Identify which cell holds the provided text, then report its (X, Y) central coordinate. 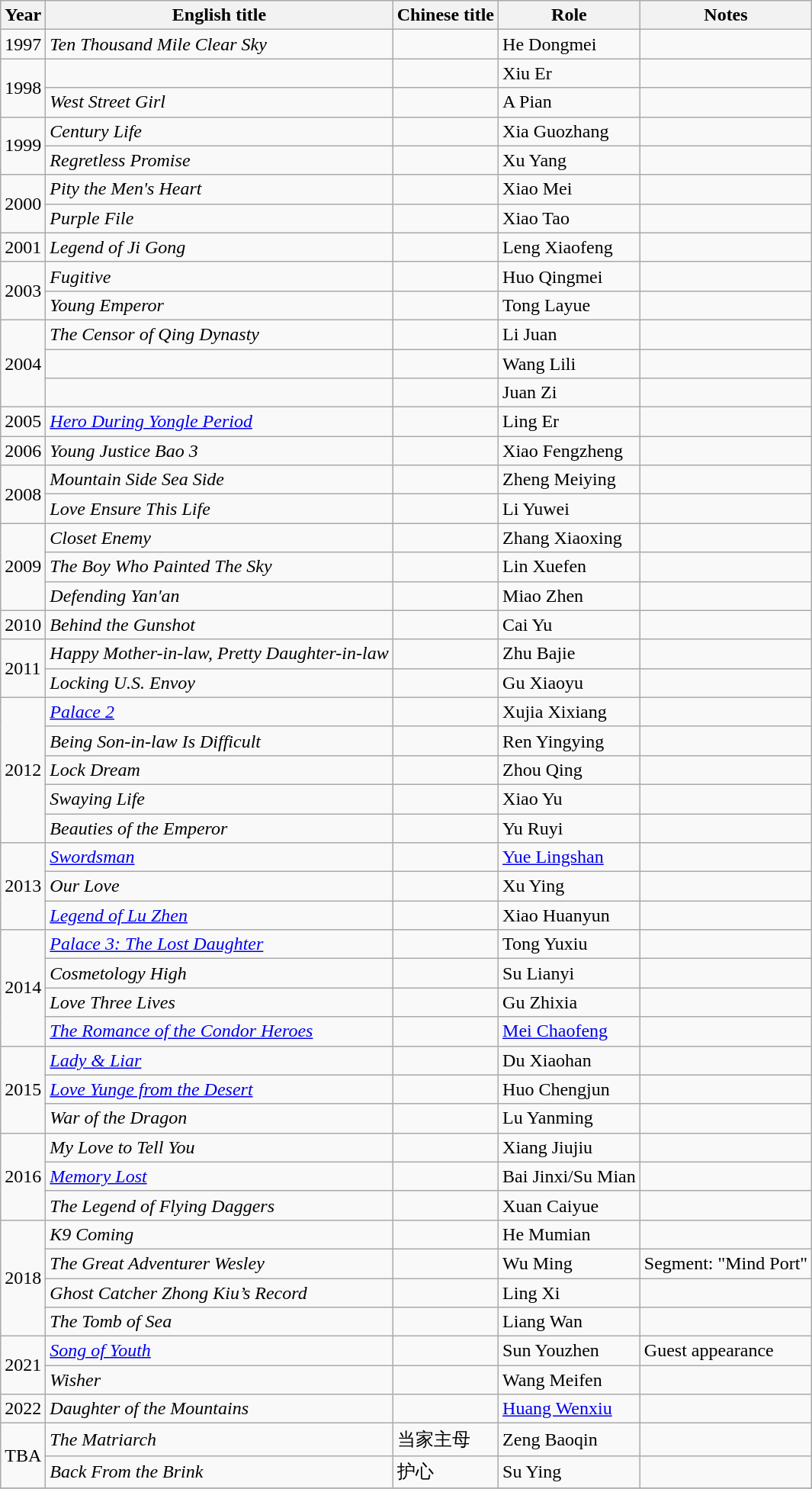
Love Ensure This Life (220, 509)
Wu Ming (570, 1263)
Song of Youth (220, 1351)
2022 (23, 1409)
Young Justice Bao 3 (220, 451)
The Censor of Qing Dynasty (220, 334)
Being Son-in-law Is Difficult (220, 741)
Huo Qingmei (570, 276)
Xiu Er (570, 73)
My Love to Tell You (220, 1147)
Xiao Tao (570, 218)
The Tomb of Sea (220, 1322)
2015 (23, 1089)
Love Yunge from the Desert (220, 1089)
Liang Wan (570, 1322)
Gu Zhixia (570, 1002)
Memory Lost (220, 1176)
Ren Yingying (570, 741)
Palace 2 (220, 712)
He Dongmei (570, 44)
Year (23, 15)
Ten Thousand Mile Clear Sky (220, 44)
Ling Xi (570, 1293)
2016 (23, 1176)
K9 Coming (220, 1234)
Xiao Huanyun (570, 915)
2012 (23, 770)
Li Yuwei (570, 509)
2003 (23, 291)
Gu Xiaoyu (570, 683)
Zheng Meiying (570, 480)
Sun Youzhen (570, 1351)
2018 (23, 1278)
Century Life (220, 131)
Tong Yuxiu (570, 944)
Locking U.S. Envoy (220, 683)
Xiang Jiujiu (570, 1147)
当家主母 (445, 1440)
Mei Chaofeng (570, 1031)
1997 (23, 44)
Chinese title (445, 15)
Bai Jinxi/Su Mian (570, 1176)
West Street Girl (220, 102)
Yue Lingshan (570, 857)
2006 (23, 451)
2005 (23, 422)
Wisher (220, 1380)
Closet Enemy (220, 538)
Ghost Catcher Zhong Kiu’s Record (220, 1293)
Xu Yang (570, 160)
Wang Meifen (570, 1380)
The Boy Who Painted The Sky (220, 567)
Huo Chengjun (570, 1089)
Legend of Ji Gong (220, 247)
Palace 3: The Lost Daughter (220, 944)
Yu Ruyi (570, 828)
Cosmetology High (220, 973)
2008 (23, 494)
Beauties of the Emperor (220, 828)
Xiao Fengzheng (570, 451)
Swaying Life (220, 799)
Our Love (220, 886)
Miao Zhen (570, 596)
Xiao Yu (570, 799)
The Great Adventurer Wesley (220, 1263)
2000 (23, 204)
Notes (726, 15)
Hero During Yongle Period (220, 422)
Regretless Promise (220, 160)
Leng Xiaofeng (570, 247)
Juan Zi (570, 393)
2010 (23, 625)
Swordsman (220, 857)
Young Emperor (220, 305)
The Legend of Flying Daggers (220, 1205)
Happy Mother-in-law, Pretty Daughter-in-law (220, 654)
Zhang Xiaoxing (570, 538)
Fugitive (220, 276)
1998 (23, 88)
Lu Yanming (570, 1118)
The Matriarch (220, 1440)
Lady & Liar (220, 1060)
2009 (23, 567)
Zhu Bajie (570, 654)
Lin Xuefen (570, 567)
Xujia Xixiang (570, 712)
Segment: "Mind Port" (726, 1263)
Xiao Mei (570, 189)
Xia Guozhang (570, 131)
Zeng Baoqin (570, 1440)
Role (570, 15)
护心 (445, 1472)
Legend of Lu Zhen (220, 915)
Defending Yan'an (220, 596)
Pity the Men's Heart (220, 189)
2014 (23, 988)
2004 (23, 363)
English title (220, 15)
Lock Dream (220, 770)
Love Three Lives (220, 1002)
Zhou Qing (570, 770)
Behind the Gunshot (220, 625)
Purple File (220, 218)
Ling Er (570, 422)
Cai Yu (570, 625)
2011 (23, 668)
Tong Layue (570, 305)
Su Lianyi (570, 973)
Su Ying (570, 1472)
He Mumian (570, 1234)
Xuan Caiyue (570, 1205)
A Pian (570, 102)
Back From the Brink (220, 1472)
Li Juan (570, 334)
1999 (23, 146)
Daughter of the Mountains (220, 1409)
Wang Lili (570, 364)
Mountain Side Sea Side (220, 480)
2013 (23, 886)
Guest appearance (726, 1351)
The Romance of the Condor Heroes (220, 1031)
Huang Wenxiu (570, 1409)
2001 (23, 247)
Du Xiaohan (570, 1060)
War of the Dragon (220, 1118)
Xu Ying (570, 886)
2021 (23, 1365)
TBA (23, 1455)
